Determine the [X, Y] coordinate at the center of the cell enclosing the given text.  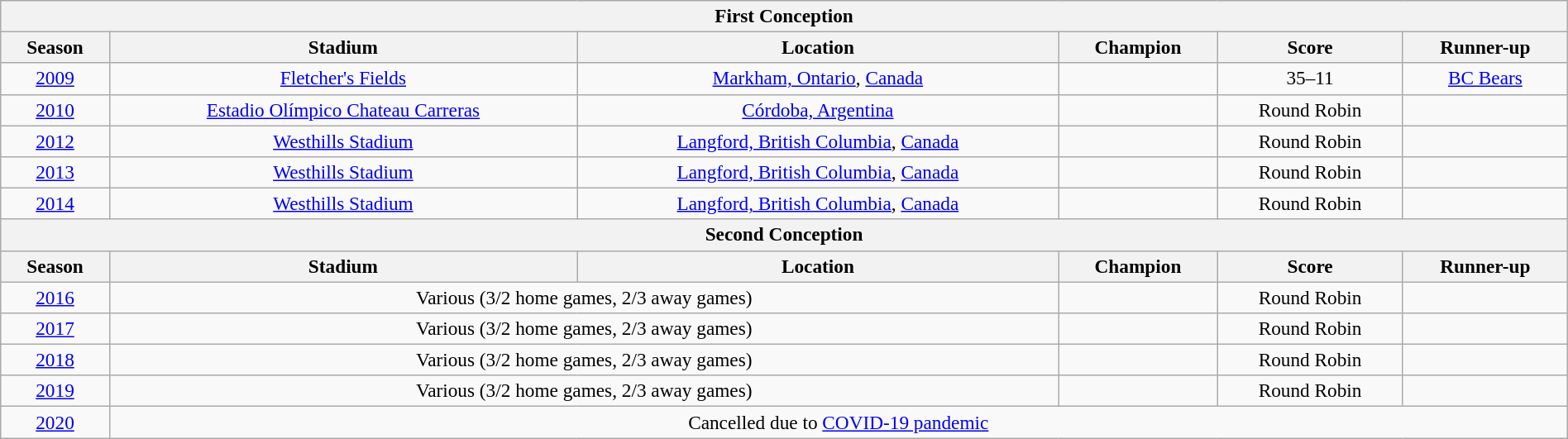
Second Conception [784, 235]
2020 [55, 422]
Cancelled due to COVID-19 pandemic [839, 422]
Markham, Ontario, Canada [819, 79]
2016 [55, 297]
2009 [55, 79]
Estadio Olímpico Chateau Carreras [342, 110]
2014 [55, 203]
35–11 [1310, 79]
BC Bears [1485, 79]
Córdoba, Argentina [819, 110]
2012 [55, 141]
Fletcher's Fields [342, 79]
First Conception [784, 16]
2017 [55, 328]
2019 [55, 391]
2010 [55, 110]
2013 [55, 172]
2018 [55, 360]
